Provide the (x, y) coordinate of the cell's center where the given text is located.  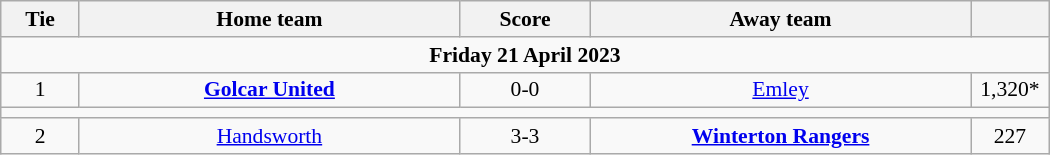
Friday 21 April 2023 (525, 55)
Away team (781, 19)
Tie (40, 19)
1,320* (1010, 90)
0-0 (524, 90)
Winterton Rangers (781, 136)
1 (40, 90)
2 (40, 136)
227 (1010, 136)
3-3 (524, 136)
Home team (269, 19)
Score (524, 19)
Handsworth (269, 136)
Emley (781, 90)
Golcar United (269, 90)
